Return the [X, Y] coordinate for the center point of the cell that contains the specified text.  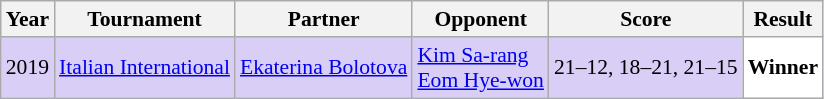
Italian International [144, 68]
21–12, 18–21, 21–15 [646, 68]
Opponent [480, 19]
Partner [324, 19]
2019 [28, 68]
Tournament [144, 19]
Winner [784, 68]
Kim Sa-rang Eom Hye-won [480, 68]
Ekaterina Bolotova [324, 68]
Year [28, 19]
Result [784, 19]
Score [646, 19]
